From the cell containing the given text, extract its center point as (x, y) coordinate. 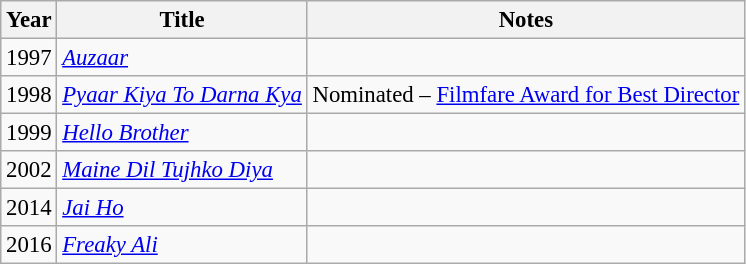
1999 (29, 133)
Jai Ho (182, 208)
1998 (29, 95)
Notes (526, 20)
1997 (29, 58)
Title (182, 20)
Auzaar (182, 58)
2014 (29, 208)
Freaky Ali (182, 245)
Pyaar Kiya To Darna Kya (182, 95)
2016 (29, 245)
Hello Brother (182, 133)
Year (29, 20)
Nominated – Filmfare Award for Best Director (526, 95)
2002 (29, 170)
Maine Dil Tujhko Diya (182, 170)
